Return (x, y) of the center of cell containing provided text 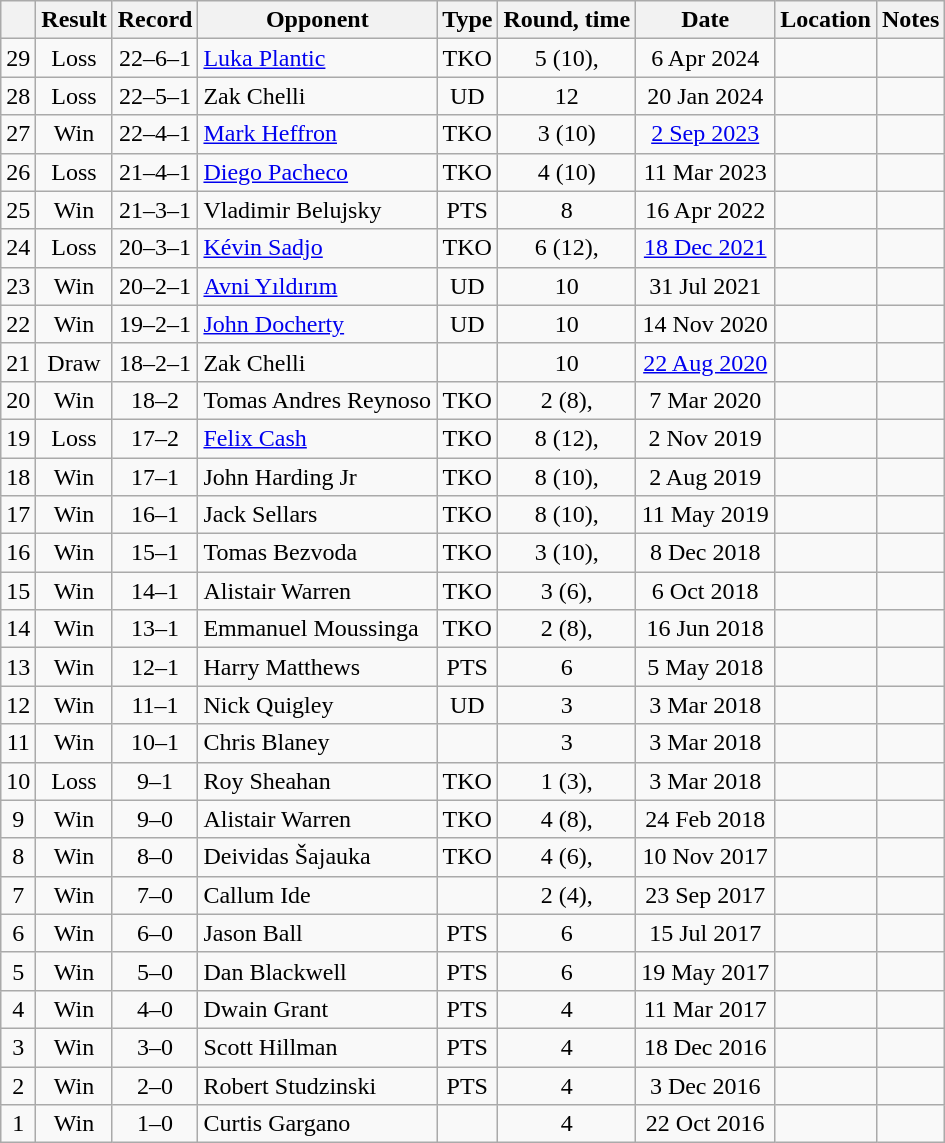
17–1 (155, 477)
12–1 (155, 667)
Roy Sheahan (318, 781)
8–0 (155, 857)
5 May 2018 (706, 667)
Mark Heffron (318, 134)
4 (10) (567, 172)
8 Dec 2018 (706, 553)
22 Oct 2016 (706, 1124)
Chris Blaney (318, 743)
16–1 (155, 515)
Nick Quigley (318, 705)
Type (468, 20)
5 (18, 971)
11 (18, 743)
28 (18, 96)
Round, time (567, 20)
25 (18, 210)
2 Aug 2019 (706, 477)
14–1 (155, 591)
18 Dec 2021 (706, 248)
3 (10) (567, 134)
11 May 2019 (706, 515)
Emmanuel Moussinga (318, 629)
Location (826, 20)
Vladimir Belujsky (318, 210)
6–0 (155, 933)
22–6–1 (155, 58)
Robert Studzinski (318, 1085)
8 (12), (567, 438)
2 Sep 2023 (706, 134)
Jack Sellars (318, 515)
18 Dec 2016 (706, 1047)
1–0 (155, 1124)
15 (18, 591)
9–1 (155, 781)
Opponent (318, 20)
Diego Pacheco (318, 172)
Jason Ball (318, 933)
9–0 (155, 819)
Scott Hillman (318, 1047)
Date (706, 20)
7 Mar 2020 (706, 400)
3–0 (155, 1047)
13 (18, 667)
21–4–1 (155, 172)
10 Nov 2017 (706, 857)
29 (18, 58)
10–1 (155, 743)
Kévin Sadjo (318, 248)
2 (18, 1085)
1 (3), (567, 781)
15 Jul 2017 (706, 933)
27 (18, 134)
4 (6), (567, 857)
16 Apr 2022 (706, 210)
Dan Blackwell (318, 971)
22 Aug 2020 (706, 362)
20 Jan 2024 (706, 96)
23 (18, 286)
2 Nov 2019 (706, 438)
17–2 (155, 438)
Draw (74, 362)
22 (18, 324)
3 Dec 2016 (706, 1085)
17 (18, 515)
5–0 (155, 971)
18–2–1 (155, 362)
24 Feb 2018 (706, 819)
26 (18, 172)
1 (18, 1124)
Result (74, 20)
7–0 (155, 895)
Harry Matthews (318, 667)
14 (18, 629)
31 Jul 2021 (706, 286)
21 (18, 362)
Record (155, 20)
4–0 (155, 1009)
6 (12), (567, 248)
14 Nov 2020 (706, 324)
5 (10), (567, 58)
Avni Yıldırım (318, 286)
Curtis Gargano (318, 1124)
11–1 (155, 705)
21–3–1 (155, 210)
22–4–1 (155, 134)
19–2–1 (155, 324)
4 (8), (567, 819)
Tomas Bezvoda (318, 553)
Luka Plantic (318, 58)
3 (6), (567, 591)
3 (10), (567, 553)
John Harding Jr (318, 477)
Deividas Šajauka (318, 857)
11 Mar 2017 (706, 1009)
9 (18, 819)
John Docherty (318, 324)
19 May 2017 (706, 971)
Callum Ide (318, 895)
Felix Cash (318, 438)
15–1 (155, 553)
22–5–1 (155, 96)
Tomas Andres Reynoso (318, 400)
7 (18, 895)
6 Oct 2018 (706, 591)
Notes (910, 20)
18–2 (155, 400)
2–0 (155, 1085)
20 (18, 400)
18 (18, 477)
13–1 (155, 629)
19 (18, 438)
6 Apr 2024 (706, 58)
24 (18, 248)
16 (18, 553)
20–2–1 (155, 286)
2 (4), (567, 895)
Dwain Grant (318, 1009)
23 Sep 2017 (706, 895)
11 Mar 2023 (706, 172)
16 Jun 2018 (706, 629)
20–3–1 (155, 248)
